Detect which cell encompasses the target text, then output its (x, y) center coordinate. 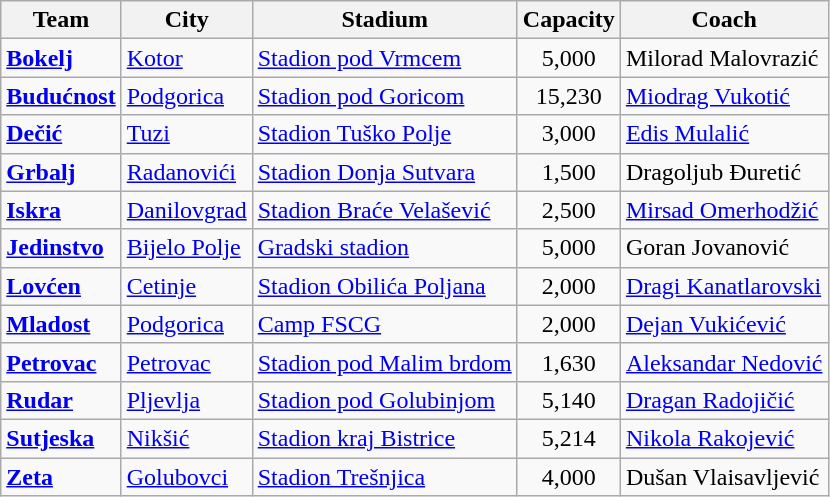
Kotor (186, 58)
City (186, 20)
Gradski stadion (384, 248)
Mladost (61, 324)
Sutjeska (61, 438)
Team (61, 20)
Stadion pod Vrmcem (384, 58)
Stadion Donja Sutvara (384, 172)
Coach (724, 20)
Stadion Trešnjica (384, 477)
Camp FSCG (384, 324)
Goran Jovanović (724, 248)
Edis Mulalić (724, 134)
Radanovići (186, 172)
Bijelo Polje (186, 248)
15,230 (568, 96)
Dušan Vlaisavljević (724, 477)
Stadion Obilića Poljana (384, 286)
Budućnost (61, 96)
Nikšić (186, 438)
Rudar (61, 400)
Mirsad Omerhodžić (724, 210)
5,140 (568, 400)
Stadion pod Goricom (384, 96)
Capacity (568, 20)
1,500 (568, 172)
Iskra (61, 210)
Milorad Malovrazić (724, 58)
Nikola Rakojević (724, 438)
Stadion Braće Velašević (384, 210)
Stadion pod Malim brdom (384, 362)
Stadium (384, 20)
Miodrag Vukotić (724, 96)
Dragoljub Đuretić (724, 172)
Pljevlja (186, 400)
2,500 (568, 210)
Cetinje (186, 286)
Dragan Radojičić (724, 400)
Aleksandar Nedović (724, 362)
Dejan Vukićević (724, 324)
3,000 (568, 134)
Tuzi (186, 134)
Stadion pod Golubinjom (384, 400)
Golubovci (186, 477)
1,630 (568, 362)
4,000 (568, 477)
Bokelj (61, 58)
Grbalj (61, 172)
Danilovgrad (186, 210)
Stadion Tuško Polje (384, 134)
Stadion kraj Bistrice (384, 438)
Dečić (61, 134)
Jedinstvo (61, 248)
5,214 (568, 438)
Zeta (61, 477)
Dragi Kanatlarovski (724, 286)
Lovćen (61, 286)
